Locate the cell with the specified text and output its (x, y) center coordinate. 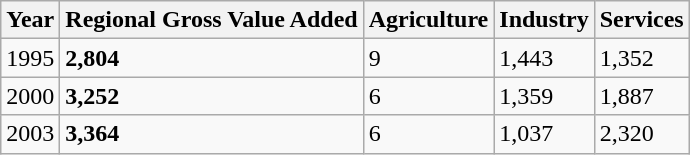
2003 (30, 134)
2,804 (212, 58)
2,320 (642, 134)
1,359 (544, 96)
9 (428, 58)
3,252 (212, 96)
Year (30, 20)
Regional Gross Value Added (212, 20)
Industry (544, 20)
1,443 (544, 58)
1,037 (544, 134)
1995 (30, 58)
2000 (30, 96)
Agriculture (428, 20)
3,364 (212, 134)
1,887 (642, 96)
1,352 (642, 58)
Services (642, 20)
